Provide the [X, Y] coordinate of the cell's center where the given text is located.  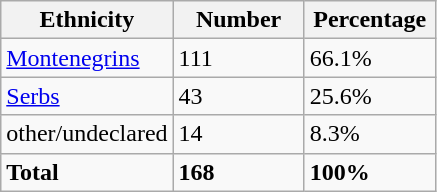
Percentage [370, 20]
other/undeclared [87, 134]
111 [238, 58]
100% [370, 172]
25.6% [370, 96]
Total [87, 172]
14 [238, 134]
168 [238, 172]
Number [238, 20]
Serbs [87, 96]
8.3% [370, 134]
Montenegrins [87, 58]
Ethnicity [87, 20]
66.1% [370, 58]
43 [238, 96]
